Extract the (X, Y) coordinate from the center of the cell holding the provided text.  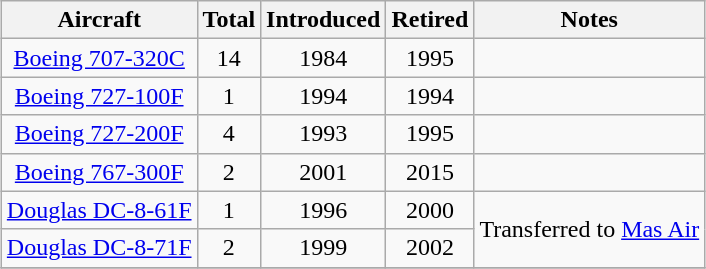
Retired (430, 20)
2000 (430, 210)
Aircraft (99, 20)
Transferred to Mas Air (590, 229)
Boeing 767-300F (99, 172)
Boeing 727-200F (99, 134)
2015 (430, 172)
4 (229, 134)
Boeing 707-320C (99, 58)
Boeing 727-100F (99, 96)
2002 (430, 248)
1999 (324, 248)
1993 (324, 134)
Douglas DC-8-61F (99, 210)
2001 (324, 172)
Notes (590, 20)
Introduced (324, 20)
14 (229, 58)
1984 (324, 58)
Total (229, 20)
1996 (324, 210)
Douglas DC-8-71F (99, 248)
